Determine the [x, y] coordinate at the center of the cell enclosing the given text.  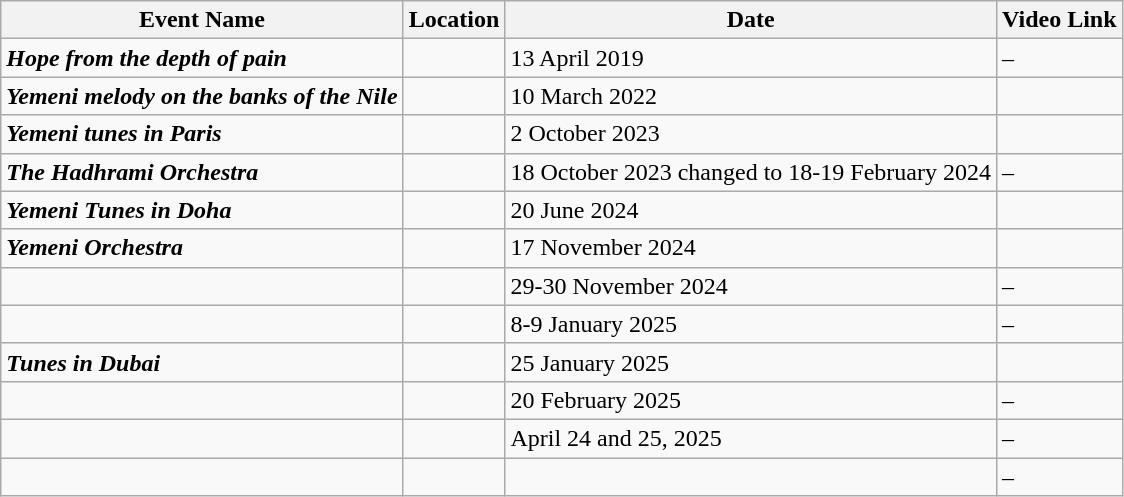
2 October 2023 [751, 134]
April 24 and 25, 2025 [751, 438]
Yemeni Orchestra [202, 248]
20 February 2025 [751, 400]
25 January 2025 [751, 362]
29-30 November 2024 [751, 286]
17 November 2024 [751, 248]
10 March 2022 [751, 96]
The Hadhrami Orchestra [202, 172]
Event Name [202, 20]
Date [751, 20]
Yemeni Tunes in Doha [202, 210]
20 June 2024 [751, 210]
Video Link [1059, 20]
Tunes in Dubai [202, 362]
Yemeni melody on the banks of the Nile [202, 96]
Location [454, 20]
Hope from the depth of pain [202, 58]
8-9 January 2025 [751, 324]
13 April 2019 [751, 58]
Yemeni tunes in Paris [202, 134]
18 October 2023 changed to 18-19 February 2024 [751, 172]
